Locate the cell with the specified text and output its [X, Y] center coordinate. 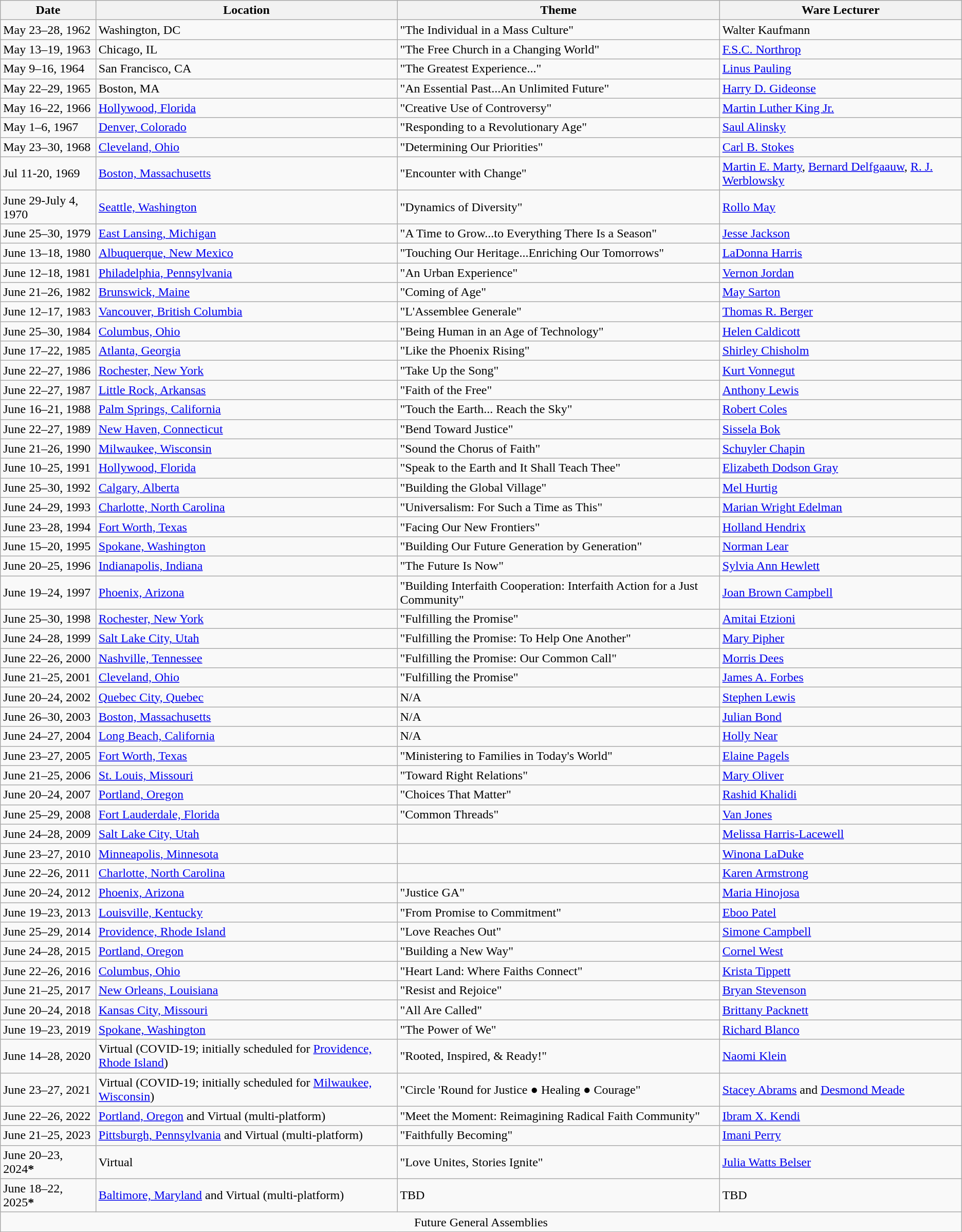
"Resist and Rejoice" [558, 991]
Virtual [247, 1162]
June 21–26, 1990 [48, 449]
June 23–27, 2021 [48, 1089]
"The Individual in a Mass Culture" [558, 30]
Stephen Lewis [841, 697]
Marian Wright Edelman [841, 507]
June 24–27, 2004 [48, 736]
Martin Luther King Jr. [841, 108]
May 13–19, 1963 [48, 49]
June 12–17, 1983 [48, 312]
Ibram X. Kendi [841, 1116]
June 18–22, 2025* [48, 1195]
Mel Hurtig [841, 488]
Jul 11-20, 1969 [48, 174]
"The Power of We" [558, 1030]
June 24–28, 2015 [48, 951]
"Justice GA" [558, 892]
June 10–25, 1991 [48, 468]
"Meet the Moment: Reimagining Radical Faith Community" [558, 1116]
F.S.C. Northrop [841, 49]
Elaine Pagels [841, 756]
"Toward Right Relations" [558, 775]
June 23–27, 2010 [48, 853]
June 29-July 4, 1970 [48, 207]
San Francisco, CA [247, 69]
Julian Bond [841, 717]
June 25–30, 1992 [48, 488]
June 12–18, 1981 [48, 273]
Helen Caldicott [841, 331]
June 24–28, 2009 [48, 834]
"A Time to Grow...to Everything There Is a Season" [558, 233]
June 24–29, 1993 [48, 507]
"Building Our Future Generation by Generation" [558, 546]
Sissela Bok [841, 429]
Julia Watts Belser [841, 1162]
Holly Near [841, 736]
Amitai Etzioni [841, 619]
"Building a New Way" [558, 951]
June 20–24, 2018 [48, 1010]
Linus Pauling [841, 69]
Little Rock, Arkansas [247, 390]
"Love Reaches Out" [558, 932]
Morris Dees [841, 658]
Location [247, 10]
Vancouver, British Columbia [247, 312]
"L'Assemblee Generale" [558, 312]
June 24–28, 1999 [48, 639]
"Take Up the Song" [558, 370]
"Faith of the Free" [558, 390]
Ware Lecturer [841, 10]
June 19–24, 1997 [48, 592]
June 22–26, 2022 [48, 1116]
Van Jones [841, 814]
June 26–30, 2003 [48, 717]
Naomi Klein [841, 1056]
Providence, Rhode Island [247, 932]
"Universalism: For Such a Time as This" [558, 507]
New Orleans, Louisiana [247, 991]
Indianapolis, Indiana [247, 566]
Winona LaDuke [841, 853]
Louisville, Kentucky [247, 912]
May 22–29, 1965 [48, 88]
Brunswick, Maine [247, 292]
June 19–23, 2019 [48, 1030]
Cornel West [841, 951]
June 20–25, 1996 [48, 566]
Anthony Lewis [841, 390]
"Fulfilling the Promise: Our Common Call" [558, 658]
Stacey Abrams and Desmond Meade [841, 1089]
"Sound the Chorus of Faith" [558, 449]
Seattle, Washington [247, 207]
"Facing Our New Frontiers" [558, 527]
Mary Oliver [841, 775]
Maria Hinojosa [841, 892]
Washington, DC [247, 30]
"Dynamics of Diversity" [558, 207]
"Coming of Age" [558, 292]
June 22–27, 1986 [48, 370]
New Haven, Connecticut [247, 429]
Baltimore, Maryland and Virtual (multi-platform) [247, 1195]
Palm Springs, California [247, 409]
June 20–24, 2007 [48, 795]
Sylvia Ann Hewlett [841, 566]
Jesse Jackson [841, 233]
May Sarton [841, 292]
"Encounter with Change" [558, 174]
Future General Assemblies [481, 1222]
Saul Alinsky [841, 127]
"Determining Our Priorities" [558, 147]
"Ministering to Families in Today's World" [558, 756]
"Speak to the Earth and It Shall Teach Thee" [558, 468]
"Love Unites, Stories Ignite" [558, 1162]
May 23–30, 1968 [48, 147]
Milwaukee, Wisconsin [247, 449]
June 21–25, 2001 [48, 678]
June 25–30, 1984 [48, 331]
Kurt Vonnegut [841, 370]
Pittsburgh, Pennsylvania and Virtual (multi-platform) [247, 1135]
Holland Hendrix [841, 527]
June 20–23, 2024* [48, 1162]
May 16–22, 1966 [48, 108]
May 9–16, 1964 [48, 69]
"Creative Use of Controversy" [558, 108]
"Touch the Earth... Reach the Sky" [558, 409]
Richard Blanco [841, 1030]
"All Are Called" [558, 1010]
Rashid Khalidi [841, 795]
Denver, Colorado [247, 127]
June 22–26, 2016 [48, 971]
"Touching Our Heritage...Enriching Our Tomorrows" [558, 253]
Thomas R. Berger [841, 312]
Fort Lauderdale, Florida [247, 814]
"Building the Global Village" [558, 488]
Imani Perry [841, 1135]
Nashville, Tennessee [247, 658]
June 22–26, 2011 [48, 873]
"Faithfully Becoming" [558, 1135]
Melissa Harris-Lacewell [841, 834]
June 21–25, 2017 [48, 991]
Quebec City, Quebec [247, 697]
June 13–18, 1980 [48, 253]
"Choices That Matter" [558, 795]
Simone Campbell [841, 932]
June 20–24, 2002 [48, 697]
June 23–28, 1994 [48, 527]
May 23–28, 1962 [48, 30]
"Circle 'Round for Justice ● Healing ● Courage" [558, 1089]
"The Free Church in a Changing World" [558, 49]
June 20–24, 2012 [48, 892]
June 22–27, 1989 [48, 429]
Kansas City, Missouri [247, 1010]
Date [48, 10]
Shirley Chisholm [841, 351]
June 15–20, 1995 [48, 546]
"Common Threads" [558, 814]
"Heart Land: Where Faiths Connect" [558, 971]
Norman Lear [841, 546]
"Responding to a Revolutionary Age" [558, 127]
"Being Human in an Age of Technology" [558, 331]
Carl B. Stokes [841, 147]
Virtual (COVID-19; initially scheduled for Milwaukee, Wisconsin) [247, 1089]
June 19–23, 2013 [48, 912]
Mary Pipher [841, 639]
June 16–21, 1988 [48, 409]
Elizabeth Dodson Gray [841, 468]
Boston, MA [247, 88]
"The Future Is Now" [558, 566]
Schuyler Chapin [841, 449]
June 22–26, 2000 [48, 658]
"Rooted, Inspired, & Ready!" [558, 1056]
Chicago, IL [247, 49]
Walter Kaufmann [841, 30]
June 25–30, 1998 [48, 619]
Albuquerque, New Mexico [247, 253]
Virtual (COVID-19; initially scheduled for Providence, Rhode Island) [247, 1056]
June 17–22, 1985 [48, 351]
Brittany Packnett [841, 1010]
June 21–25, 2023 [48, 1135]
Long Beach, California [247, 736]
June 23–27, 2005 [48, 756]
Theme [558, 10]
June 22–27, 1987 [48, 390]
Atlanta, Georgia [247, 351]
June 25–29, 2008 [48, 814]
June 25–29, 2014 [48, 932]
"Like the Phoenix Rising" [558, 351]
Calgary, Alberta [247, 488]
Rollo May [841, 207]
Karen Armstrong [841, 873]
Portland, Oregon and Virtual (multi-platform) [247, 1116]
LaDonna Harris [841, 253]
June 21–25, 2006 [48, 775]
"The Greatest Experience..." [558, 69]
Joan Brown Campbell [841, 592]
Harry D. Gideonse [841, 88]
"An Urban Experience" [558, 273]
St. Louis, Missouri [247, 775]
Martin E. Marty, Bernard Delfgaauw, R. J. Werblowsky [841, 174]
"Bend Toward Justice" [558, 429]
Robert Coles [841, 409]
Minneapolis, Minnesota [247, 853]
May 1–6, 1967 [48, 127]
"An Essential Past...An Unlimited Future" [558, 88]
June 25–30, 1979 [48, 233]
Philadelphia, Pennsylvania [247, 273]
James A. Forbes [841, 678]
June 14–28, 2020 [48, 1056]
"From Promise to Commitment" [558, 912]
"Building Interfaith Cooperation: Interfaith Action for a Just Community" [558, 592]
Eboo Patel [841, 912]
Krista Tippett [841, 971]
Bryan Stevenson [841, 991]
Vernon Jordan [841, 273]
June 21–26, 1982 [48, 292]
"Fulfilling the Promise: To Help One Another" [558, 639]
East Lansing, Michigan [247, 233]
